Return [x, y] of the center of cell containing provided text 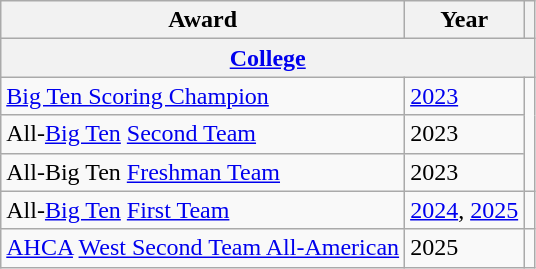
All-Big Ten Freshman Team [203, 172]
AHCA West Second Team All-American [203, 248]
All-Big Ten Second Team [203, 134]
2025 [464, 248]
All-Big Ten First Team [203, 210]
Big Ten Scoring Champion [203, 96]
Year [464, 20]
Award [203, 20]
College [268, 58]
2024, 2025 [464, 210]
